Pinpoint the cell where the given text exists, returning its (X, Y) midpoint coordinate. 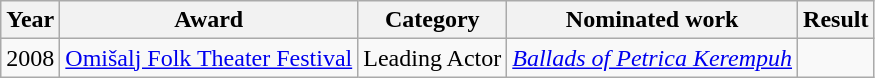
Nominated work (652, 20)
Omišalj Folk Theater Festival (209, 58)
Leading Actor (432, 58)
Ballads of Petrica Kerempuh (652, 58)
Category (432, 20)
Award (209, 20)
Year (30, 20)
2008 (30, 58)
Result (836, 20)
